Return the [x, y] coordinate for the center point of the cell that contains the specified text.  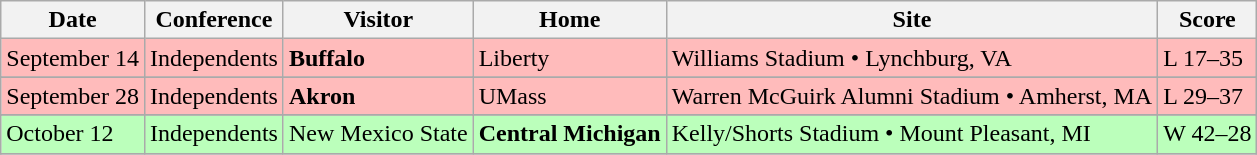
Warren McGuirk Alumni Stadium • Amherst, MA [912, 96]
September 14 [73, 58]
Kelly/Shorts Stadium • Mount Pleasant, MI [912, 134]
New Mexico State [378, 134]
W 42–28 [1208, 134]
L 29–37 [1208, 96]
October 12 [73, 134]
Liberty [570, 58]
Score [1208, 20]
Site [912, 20]
September 28 [73, 96]
Visitor [378, 20]
Akron [378, 96]
L 17–35 [1208, 58]
Buffalo [378, 58]
Conference [214, 20]
Date [73, 20]
Williams Stadium • Lynchburg, VA [912, 58]
Home [570, 20]
UMass [570, 96]
Central Michigan [570, 134]
